Provide the (X, Y) coordinate of the cell's center where the given text is located.  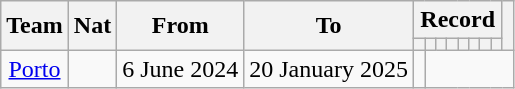
From (180, 26)
To (329, 26)
Porto (35, 69)
Team (35, 26)
Nat (92, 26)
Record (457, 20)
6 June 2024 (180, 69)
20 January 2025 (329, 69)
